Provide the [x, y] coordinate of the cell's center where the given text is located.  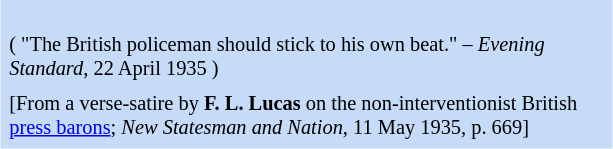
( "The British policeman should stick to his own beat." – Evening Standard, 22 April 1935 ) [306, 46]
[From a verse-satire by F. L. Lucas on the non-interventionist British press barons; New Statesman and Nation, 11 May 1935, p. 669] [306, 116]
